Search for the cell housing the specified text and yield its [x, y] center coordinate. 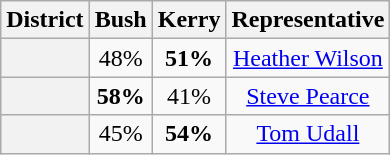
45% [120, 134]
Bush [120, 20]
48% [120, 58]
58% [120, 96]
Representative [308, 20]
Kerry [189, 20]
Steve Pearce [308, 96]
District [45, 20]
51% [189, 58]
Tom Udall [308, 134]
54% [189, 134]
Heather Wilson [308, 58]
41% [189, 96]
